Pinpoint the cell where the given text exists, returning its [x, y] midpoint coordinate. 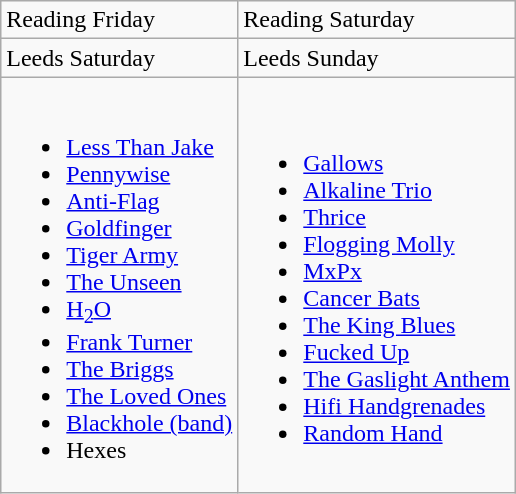
Reading Friday [120, 20]
Less Than JakePennywiseAnti-FlagGoldfingerTiger ArmyThe UnseenH2OFrank TurnerThe BriggsThe Loved OnesBlackhole (band)Hexes [120, 285]
GallowsAlkaline TrioThriceFlogging MollyMxPxCancer BatsThe King BluesFucked UpThe Gaslight AnthemHifi HandgrenadesRandom Hand [377, 285]
Leeds Sunday [377, 58]
Leeds Saturday [120, 58]
Reading Saturday [377, 20]
